Extract the (X, Y) coordinate from the center of the cell holding the provided text.  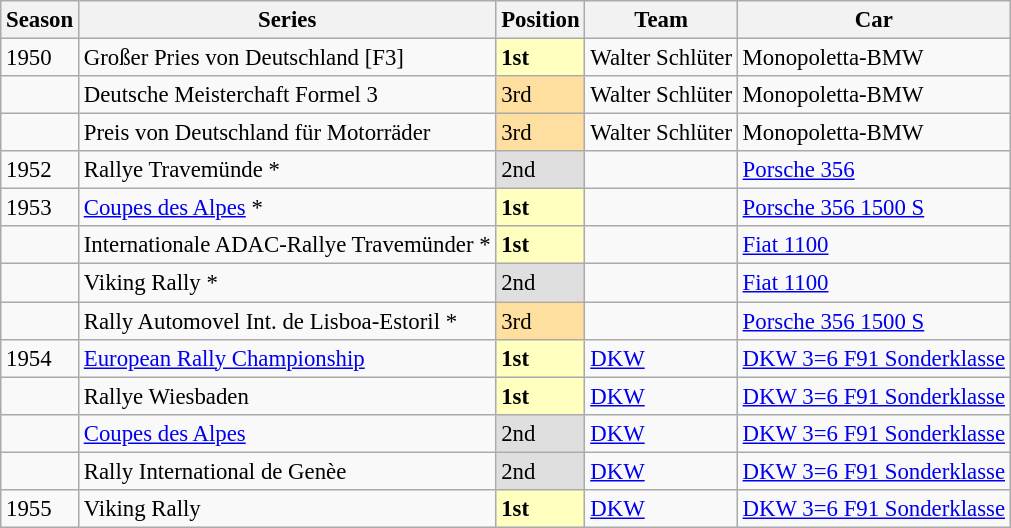
Porsche 356 (874, 170)
Großer Pries von Deutschland [F3] (286, 58)
1953 (40, 208)
Coupes des Alpes * (286, 208)
Viking Rally (286, 509)
Rallye Travemünde * (286, 170)
Rally Automovel Int. de Lisboa-Estoril * (286, 321)
Deutsche Meisterchaft Formel 3 (286, 95)
1954 (40, 358)
Position (540, 20)
Internationale ADAC-Rallye Travemünder * (286, 245)
Season (40, 20)
Rallye Wiesbaden (286, 396)
Viking Rally * (286, 283)
European Rally Championship (286, 358)
1952 (40, 170)
Rally International de Genèe (286, 471)
Car (874, 20)
Team (661, 20)
Coupes des Alpes (286, 433)
1955 (40, 509)
Preis von Deutschland für Motorräder (286, 133)
1950 (40, 58)
Series (286, 20)
